Detect which cell encompasses the target text, then output its [x, y] center coordinate. 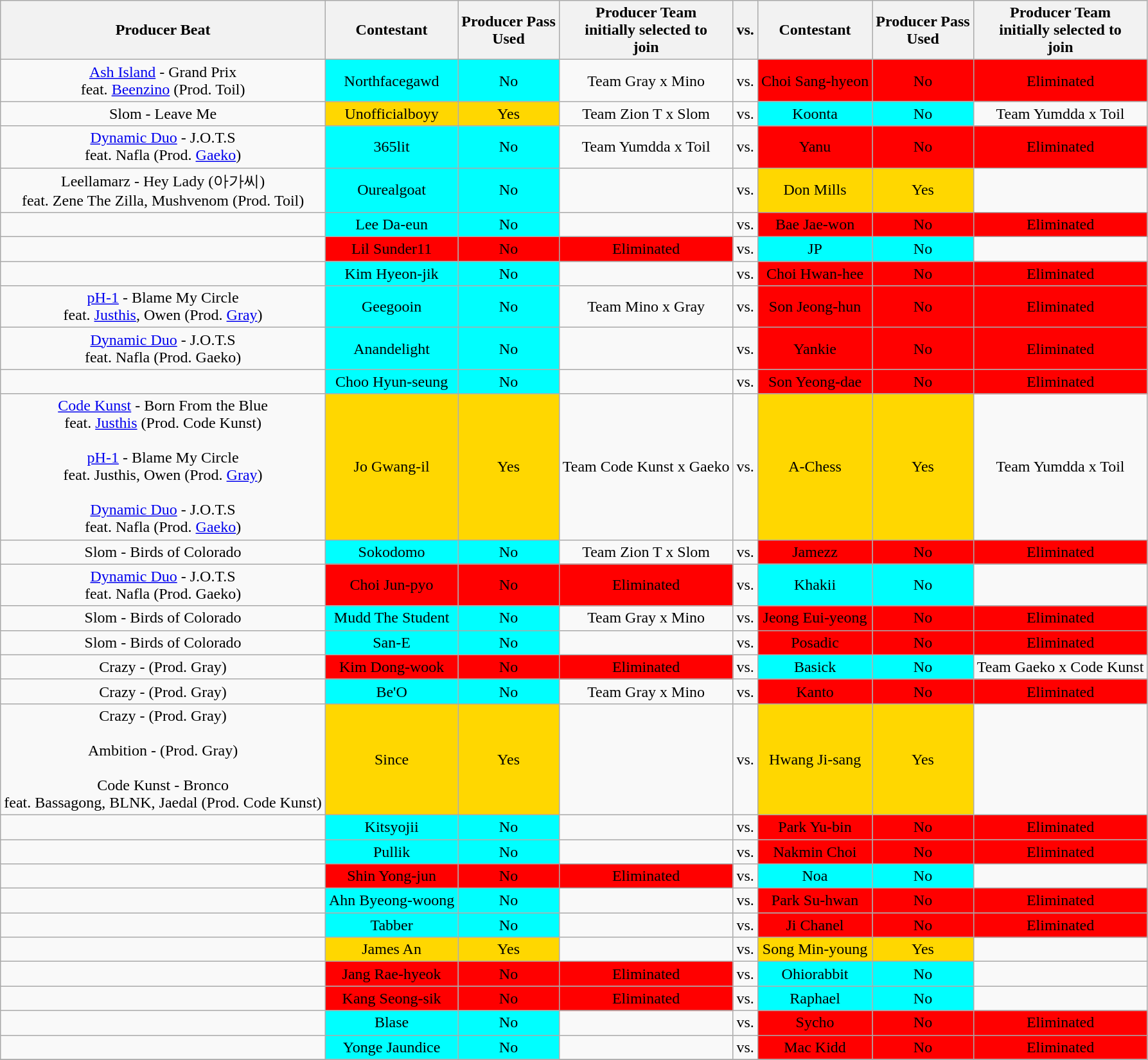
Son Yeong-dae [815, 382]
A-Chess [815, 466]
365lit [391, 146]
Kim Dong-wook [391, 667]
Team Gaeko x Code Kunst [1060, 667]
Don Mills [815, 190]
Sycho [815, 1023]
Pullik [391, 851]
Leellamarz - Hey Lady (아가씨)feat. Zene The Zilla, Mushvenom (Prod. Toil) [163, 190]
Choi Hwan-hee [815, 274]
Kim Hyeon-jik [391, 274]
Be'O [391, 691]
Ji Chanel [815, 925]
James An [391, 950]
Son Jeong-hun [815, 307]
Ahn Byeong-woong [391, 901]
Choi Jun-pyo [391, 585]
Ohiorabbit [815, 974]
Blase [391, 1023]
Anandelight [391, 348]
Kang Seong-sik [391, 998]
Unofficialboyy [391, 114]
pH-1 - Blame My Circlefeat. Justhis, Owen (Prod. Gray) [163, 307]
Bae Jae-won [815, 225]
JP [815, 249]
Ourealgoat [391, 190]
Northfacegawd [391, 81]
Kanto [815, 691]
Park Yu-bin [815, 827]
Yankie [815, 348]
Ash Island - Grand Prixfeat. Beenzino (Prod. Toil) [163, 81]
Kitsyojii [391, 827]
Mudd The Student [391, 618]
Lil Sunder11 [391, 249]
Team Mino x Gray [646, 307]
Sokodomo [391, 552]
Basick [815, 667]
Since [391, 759]
Koonta [815, 114]
Shin Yong-jun [391, 876]
Choi Sang-hyeon [815, 81]
San-E [391, 642]
Geegooin [391, 307]
Tabber [391, 925]
Mac Kidd [815, 1047]
Nakmin Choi [815, 851]
Lee Da-eun [391, 225]
Jeong Eui-yeong [815, 618]
Team Code Kunst x Gaeko [646, 466]
Crazy - (Prod. Gray)Ambition - (Prod. Gray)Code Kunst - Broncofeat. Bassagong, BLNK, Jaedal (Prod. Code Kunst) [163, 759]
Noa [815, 876]
Jang Rae-hyeok [391, 974]
Choo Hyun-seung [391, 382]
Yanu [815, 146]
Jo Gwang-il [391, 466]
Hwang Ji-sang [815, 759]
Slom - Leave Me [163, 114]
Khakii [815, 585]
Park Su-hwan [815, 901]
Producer Beat [163, 30]
Song Min-young [815, 950]
Yonge Jaundice [391, 1047]
Posadic [815, 642]
Raphael [815, 998]
Jamezz [815, 552]
